Determine the (X, Y) coordinate at the center of the cell enclosing the given text.  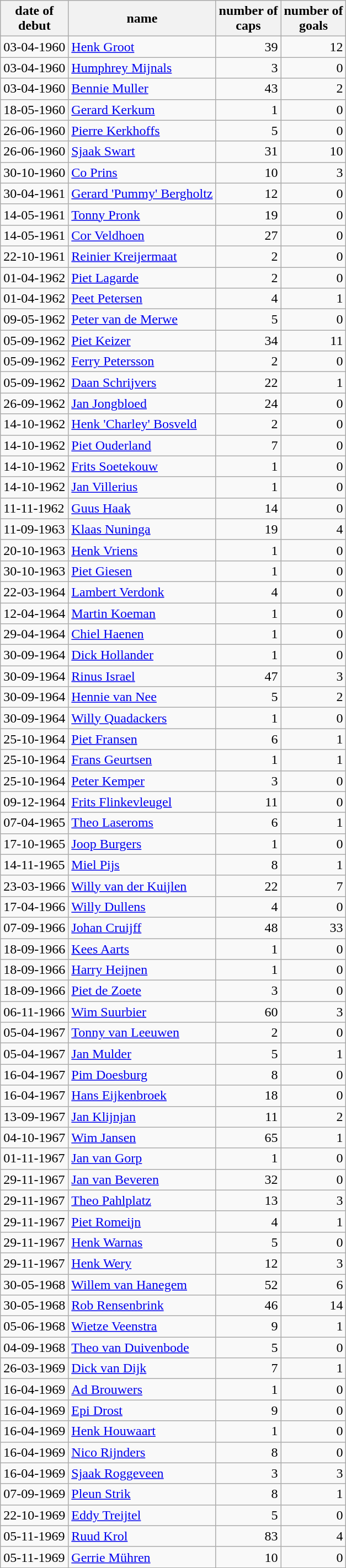
Frits Soetekouw (142, 466)
Chiel Haenen (142, 634)
Gerrie Mühren (142, 1557)
Peet Petersen (142, 299)
number ofgoals (313, 19)
43 (248, 89)
Theo Laseroms (142, 823)
26-09-1962 (34, 403)
22-03-1964 (34, 592)
Piet Lagarde (142, 277)
Daan Schrijvers (142, 382)
Ferry Petersson (142, 362)
09-05-1962 (34, 320)
Johan Cruijff (142, 928)
Cor Veldhoen (142, 235)
29-04-1964 (34, 634)
Frits Flinkevleugel (142, 802)
20-10-1963 (34, 550)
04-10-1967 (34, 1138)
60 (248, 1012)
Jan Jongbloed (142, 403)
Gerard Kerkum (142, 110)
Co Prins (142, 173)
Hans Eijkenbroek (142, 1096)
Sjaak Swart (142, 152)
Piet de Zoete (142, 991)
Willem van Hanegem (142, 1285)
Joop Burgers (142, 844)
number ofcaps (248, 19)
Wim Jansen (142, 1138)
Henk Warnas (142, 1242)
Piet Romeijn (142, 1221)
Ruud Krol (142, 1536)
Henk Vriens (142, 550)
22-10-1961 (34, 256)
Humphrey Mijnals (142, 68)
17-10-1965 (34, 844)
Willy Quadackers (142, 718)
13 (248, 1200)
01-11-1967 (34, 1159)
24 (248, 403)
13-09-1967 (34, 1117)
Piet Fransen (142, 739)
48 (248, 928)
Guus Haak (142, 508)
Frans Geurtsen (142, 760)
Henk 'Charley' Bosveld (142, 424)
65 (248, 1138)
18 (248, 1096)
Nico Rijnders (142, 1452)
09-12-1964 (34, 802)
Martin Koeman (142, 613)
22-10-1969 (34, 1515)
Hennie van Nee (142, 697)
23-03-1966 (34, 886)
Piet Ouderland (142, 445)
Klaas Nuninga (142, 529)
Willy Dullens (142, 907)
34 (248, 341)
83 (248, 1536)
Henk Wery (142, 1263)
Bennie Muller (142, 89)
Henk Houwaart (142, 1431)
07-09-1969 (34, 1494)
Peter Kemper (142, 781)
Tonny Pronk (142, 214)
07-09-1966 (34, 928)
30-04-1961 (34, 193)
11-11-1962 (34, 508)
date ofdebut (34, 19)
30-10-1960 (34, 173)
Kees Aarts (142, 949)
Jan van Beveren (142, 1179)
Theo Pahlplatz (142, 1200)
Jan Klijnjan (142, 1117)
Jan Villerius (142, 487)
14-11-1965 (34, 865)
Harry Heijnen (142, 970)
17-04-1966 (34, 907)
47 (248, 676)
Rinus Israel (142, 676)
name (142, 19)
Ad Brouwers (142, 1389)
Pim Doesburg (142, 1075)
Piet Keizer (142, 341)
31 (248, 152)
Dick Hollander (142, 655)
18-05-1960 (34, 110)
Theo van Duivenbode (142, 1348)
Henk Groot (142, 47)
Miel Pijs (142, 865)
Pleun Strik (142, 1494)
Reinier Kreijermaat (142, 256)
11-09-1963 (34, 529)
12-04-1964 (34, 613)
Pierre Kerkhoffs (142, 131)
06-11-1966 (34, 1012)
Rob Rensenbrink (142, 1306)
Wietze Veenstra (142, 1327)
Lambert Verdonk (142, 592)
04-09-1968 (34, 1348)
07-04-1965 (34, 823)
46 (248, 1306)
Eddy Treijtel (142, 1515)
33 (313, 928)
26-03-1969 (34, 1368)
Gerard 'Pummy' Bergholtz (142, 193)
Sjaak Roggeveen (142, 1473)
39 (248, 47)
30-10-1963 (34, 571)
Peter van de Merwe (142, 320)
Wim Suurbier (142, 1012)
Epi Drost (142, 1410)
05-06-1968 (34, 1327)
Dick van Dijk (142, 1368)
Piet Giesen (142, 571)
52 (248, 1285)
Jan Mulder (142, 1054)
27 (248, 235)
Jan van Gorp (142, 1159)
Tonny van Leeuwen (142, 1033)
Willy van der Kuijlen (142, 886)
32 (248, 1179)
